From the cell containing the given text, extract its center point as (x, y) coordinate. 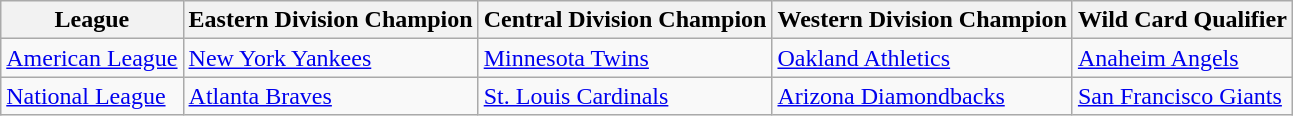
Anaheim Angels (1182, 58)
League (92, 20)
New York Yankees (330, 58)
Arizona Diamondbacks (922, 96)
National League (92, 96)
San Francisco Giants (1182, 96)
Wild Card Qualifier (1182, 20)
American League (92, 58)
Eastern Division Champion (330, 20)
Western Division Champion (922, 20)
Atlanta Braves (330, 96)
St. Louis Cardinals (625, 96)
Minnesota Twins (625, 58)
Oakland Athletics (922, 58)
Central Division Champion (625, 20)
